Capture the cell that displays the provided text and extract its (X, Y) central coordinate. 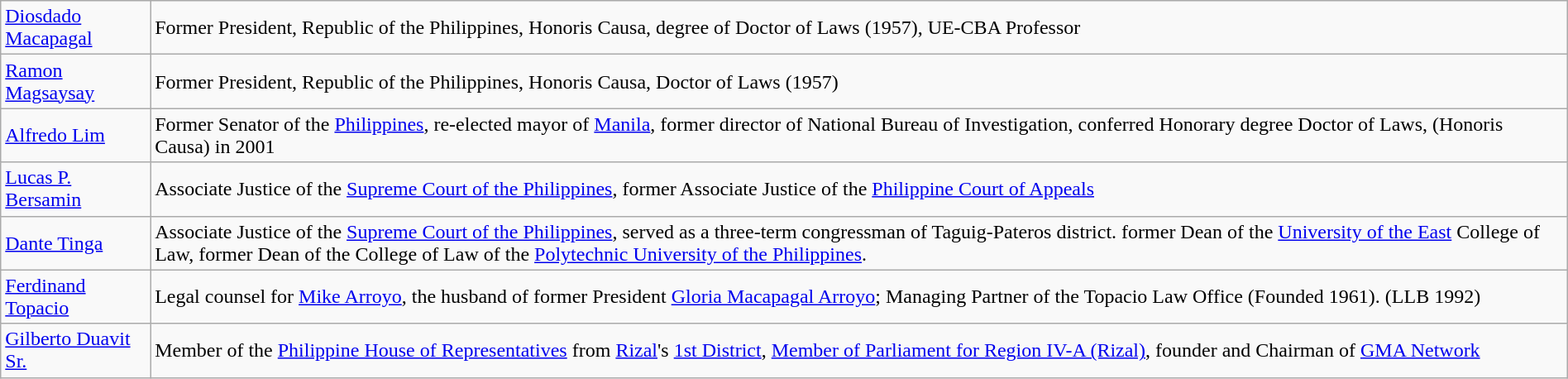
Ferdinand Topacio (76, 296)
Associate Justice of the Supreme Court of the Philippines, former Associate Justice of the Philippine Court of Appeals (859, 189)
Former President, Republic of the Philippines, Honoris Causa, degree of Doctor of Laws (1957), UE-CBA Professor (859, 28)
Diosdado Macapagal (76, 28)
Dante Tinga (76, 243)
Lucas P. Bersamin (76, 189)
Ramon Magsaysay (76, 81)
Gilberto Duavit Sr. (76, 351)
Former President, Republic of the Philippines, Honoris Causa, Doctor of Laws (1957) (859, 81)
Alfredo Lim (76, 136)
